Find where the given text appears and provide that cell's center as [X, Y] coordinate. 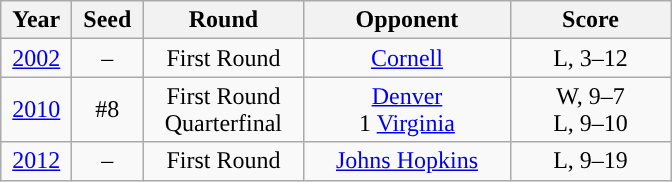
Score [590, 20]
Denver1 Virginia [407, 110]
Seed [108, 20]
2010 [36, 110]
L, 9–19 [590, 161]
First RoundQuarterfinal [224, 110]
Cornell [407, 58]
W, 9–7L, 9–10 [590, 110]
2012 [36, 161]
Year [36, 20]
#8 [108, 110]
Johns Hopkins [407, 161]
2002 [36, 58]
L, 3–12 [590, 58]
Opponent [407, 20]
Round [224, 20]
